Search for the cell housing the specified text and yield its [X, Y] center coordinate. 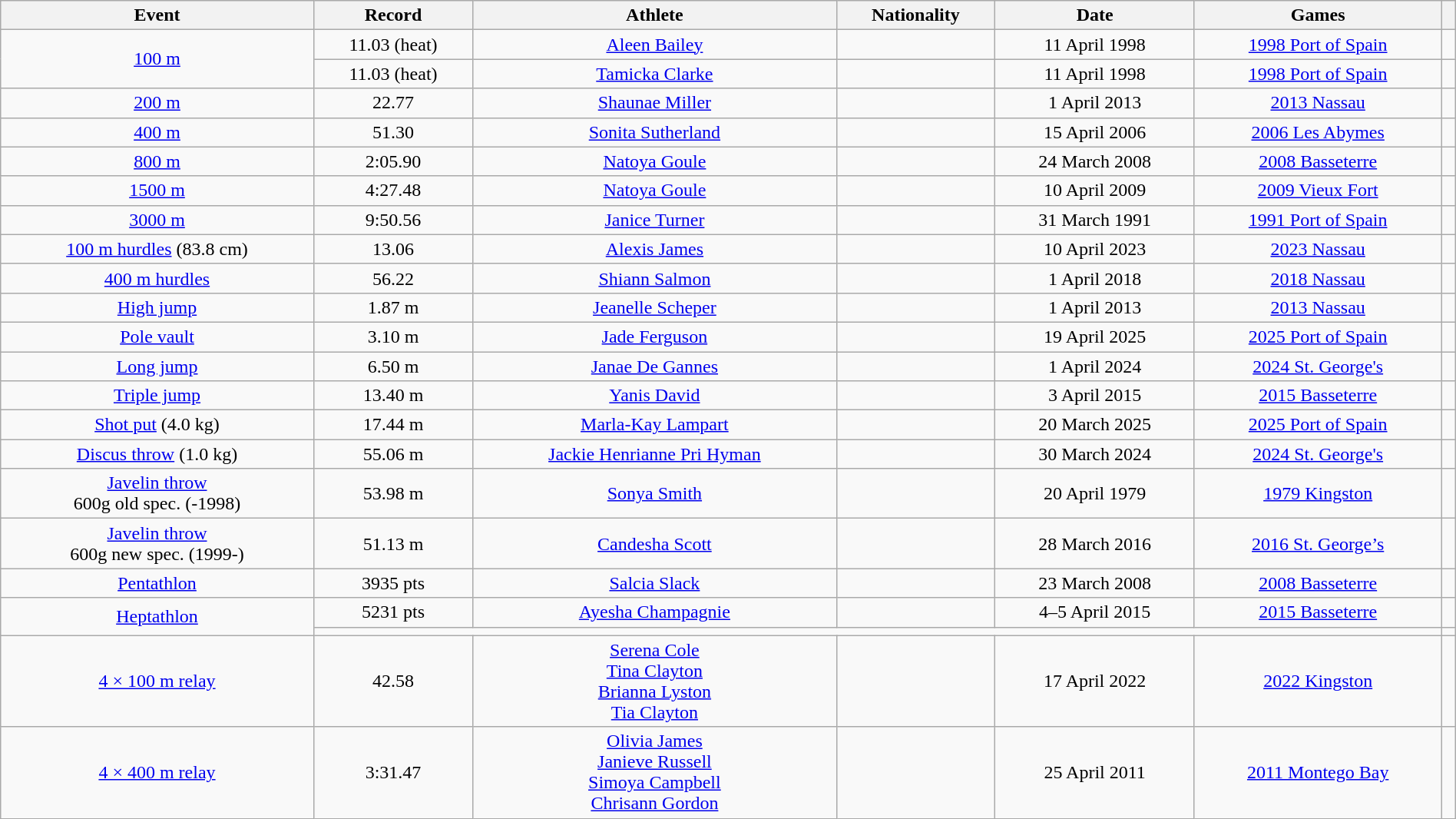
Serena ColeTina ClaytonBrianna LystonTia Clayton [654, 681]
55.06 m [393, 454]
4 × 100 m relay [157, 681]
20 March 2025 [1095, 425]
17 April 2022 [1095, 681]
5231 pts [393, 612]
13.06 [393, 249]
17.44 m [393, 425]
1.87 m [393, 307]
53.98 m [393, 493]
2006 Les Abymes [1318, 132]
Sonya Smith [654, 493]
Pole vault [157, 337]
1500 m [157, 191]
2016 St. George’s [1318, 544]
Javelin throw 600g new spec. (1999-) [157, 544]
Shot put (4.0 kg) [157, 425]
Record [393, 15]
2018 Nassau [1318, 278]
800 m [157, 161]
Shaunae Miller [654, 103]
19 April 2025 [1095, 337]
10 April 2023 [1095, 249]
Event [157, 15]
Discus throw (1.0 kg) [157, 454]
42.58 [393, 681]
Candesha Scott [654, 544]
1 April 2024 [1095, 366]
6.50 m [393, 366]
3:31.47 [393, 773]
High jump [157, 307]
Pentathlon [157, 583]
2023 Nassau [1318, 249]
4:27.48 [393, 191]
100 m hurdles (83.8 cm) [157, 249]
51.13 m [393, 544]
2011 Montego Bay [1318, 773]
2009 Vieux Fort [1318, 191]
Nationality [915, 15]
100 m [157, 59]
Olivia JamesJanieve RussellSimoya CampbellChrisann Gordon [654, 773]
Ayesha Champagnie [654, 612]
Jackie Henrianne Pri Hyman [654, 454]
400 m [157, 132]
Janae De Gannes [654, 366]
Jade Ferguson [654, 337]
1 April 2018 [1095, 278]
31 March 1991 [1095, 220]
3.10 m [393, 337]
4–5 April 2015 [1095, 612]
Athlete [654, 15]
Sonita Sutherland [654, 132]
30 March 2024 [1095, 454]
3 April 2015 [1095, 396]
22.77 [393, 103]
2:05.90 [393, 161]
Javelin throw 600g old spec. (-1998) [157, 493]
13.40 m [393, 396]
Janice Turner [654, 220]
Jeanelle Scheper [654, 307]
Aleen Bailey [654, 45]
10 April 2009 [1095, 191]
24 March 2008 [1095, 161]
400 m hurdles [157, 278]
9:50.56 [393, 220]
25 April 2011 [1095, 773]
Triple jump [157, 396]
Marla-Kay Lampart [654, 425]
56.22 [393, 278]
15 April 2006 [1095, 132]
4 × 400 m relay [157, 773]
20 April 1979 [1095, 493]
Shiann Salmon [654, 278]
3000 m [157, 220]
2022 Kingston [1318, 681]
51.30 [393, 132]
23 March 2008 [1095, 583]
Yanis David [654, 396]
Long jump [157, 366]
1979 Kingston [1318, 493]
Salcia Slack [654, 583]
Alexis James [654, 249]
3935 pts [393, 583]
28 March 2016 [1095, 544]
Heptathlon [157, 616]
1991 Port of Spain [1318, 220]
Date [1095, 15]
Games [1318, 15]
200 m [157, 103]
Tamicka Clarke [654, 74]
